Detect which cell encompasses the target text, then output its [X, Y] center coordinate. 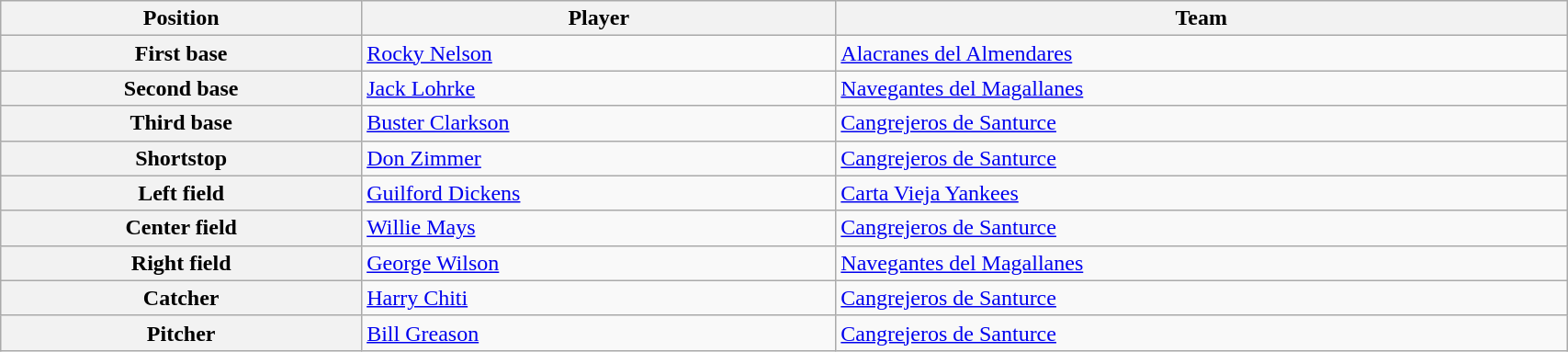
Center field [182, 228]
Team [1201, 18]
Guilford Dickens [599, 193]
Second base [182, 88]
George Wilson [599, 263]
Shortstop [182, 158]
Rocky Nelson [599, 53]
Third base [182, 123]
Position [182, 18]
Buster Clarkson [599, 123]
Catcher [182, 298]
Alacranes del Almendares [1201, 53]
Don Zimmer [599, 158]
Jack Lohrke [599, 88]
Harry Chiti [599, 298]
Left field [182, 193]
Player [599, 18]
Carta Vieja Yankees [1201, 193]
Right field [182, 263]
Bill Greason [599, 333]
Willie Mays [599, 228]
Pitcher [182, 333]
First base [182, 53]
